Search for the cell housing the specified text and yield its [x, y] center coordinate. 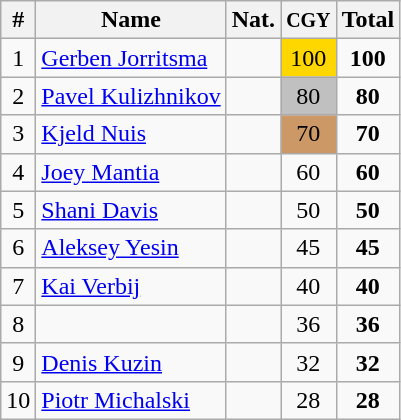
Name [131, 20]
Pavel Kulizhnikov [131, 96]
6 [18, 248]
# [18, 20]
7 [18, 286]
8 [18, 324]
Piotr Michalski [131, 400]
Total [368, 20]
Denis Kuzin [131, 362]
4 [18, 172]
Joey Mantia [131, 172]
9 [18, 362]
Shani Davis [131, 210]
Gerben Jorritsma [131, 58]
Nat. [253, 20]
Aleksey Yesin [131, 248]
10 [18, 400]
2 [18, 96]
CGY [309, 20]
Kai Verbij [131, 286]
3 [18, 134]
Kjeld Nuis [131, 134]
1 [18, 58]
5 [18, 210]
